From the cell containing the given text, extract its center point as [x, y] coordinate. 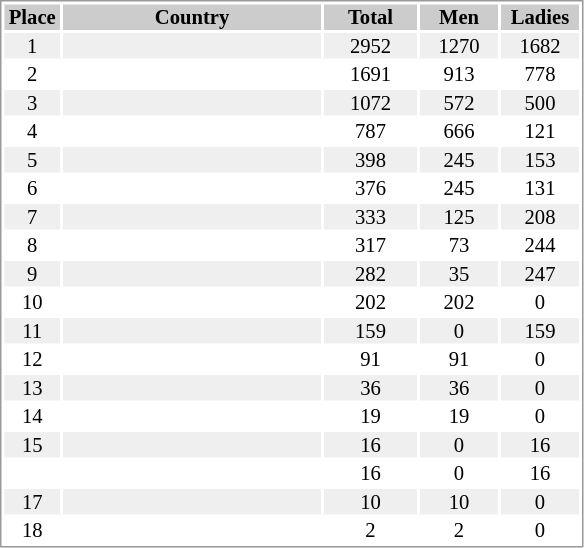
18 [32, 531]
1682 [540, 46]
7 [32, 217]
1 [32, 46]
282 [370, 274]
131 [540, 189]
247 [540, 274]
125 [459, 217]
Country [192, 17]
500 [540, 103]
6 [32, 189]
244 [540, 245]
Total [370, 17]
398 [370, 160]
5 [32, 160]
208 [540, 217]
317 [370, 245]
Place [32, 17]
15 [32, 445]
73 [459, 245]
35 [459, 274]
1691 [370, 75]
4 [32, 131]
121 [540, 131]
13 [32, 388]
14 [32, 417]
333 [370, 217]
1270 [459, 46]
8 [32, 245]
778 [540, 75]
666 [459, 131]
Men [459, 17]
1072 [370, 103]
2952 [370, 46]
9 [32, 274]
913 [459, 75]
12 [32, 359]
3 [32, 103]
153 [540, 160]
572 [459, 103]
Ladies [540, 17]
376 [370, 189]
787 [370, 131]
17 [32, 502]
11 [32, 331]
